Output the [X, Y] coordinate of the center of the cell containing the given text.  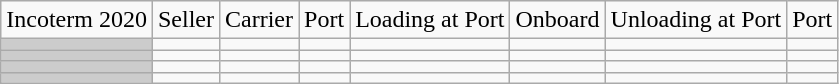
Incoterm 2020 [77, 20]
Carrier [258, 20]
Unloading at Port [696, 20]
Onboard [558, 20]
Seller [186, 20]
Loading at Port [430, 20]
